For the text-containing cell, return its midpoint in (X, Y) coordinate format. 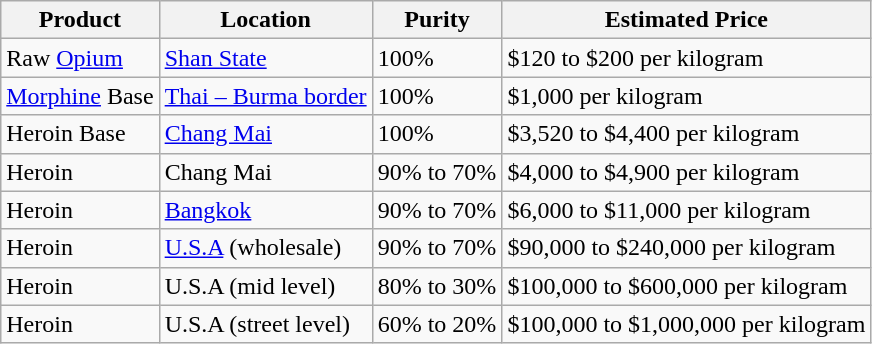
Thai – Burma border (266, 96)
$90,000 to $240,000 per kilogram (686, 248)
$1,000 per kilogram (686, 96)
Heroin Base (80, 134)
60% to 20% (437, 324)
$120 to $200 per kilogram (686, 58)
$3,520 to $4,400 per kilogram (686, 134)
U.S.A (street level) (266, 324)
U.S.A (mid level) (266, 286)
Purity (437, 20)
80% to 30% (437, 286)
Shan State (266, 58)
$100,000 to $600,000 per kilogram (686, 286)
Morphine Base (80, 96)
U.S.A (wholesale) (266, 248)
Raw Opium (80, 58)
Bangkok (266, 210)
Estimated Price (686, 20)
$6,000 to $11,000 per kilogram (686, 210)
$100,000 to $1,000,000 per kilogram (686, 324)
Location (266, 20)
$4,000 to $4,900 per kilogram (686, 172)
Product (80, 20)
